From the cell containing the given text, extract its center point as [x, y] coordinate. 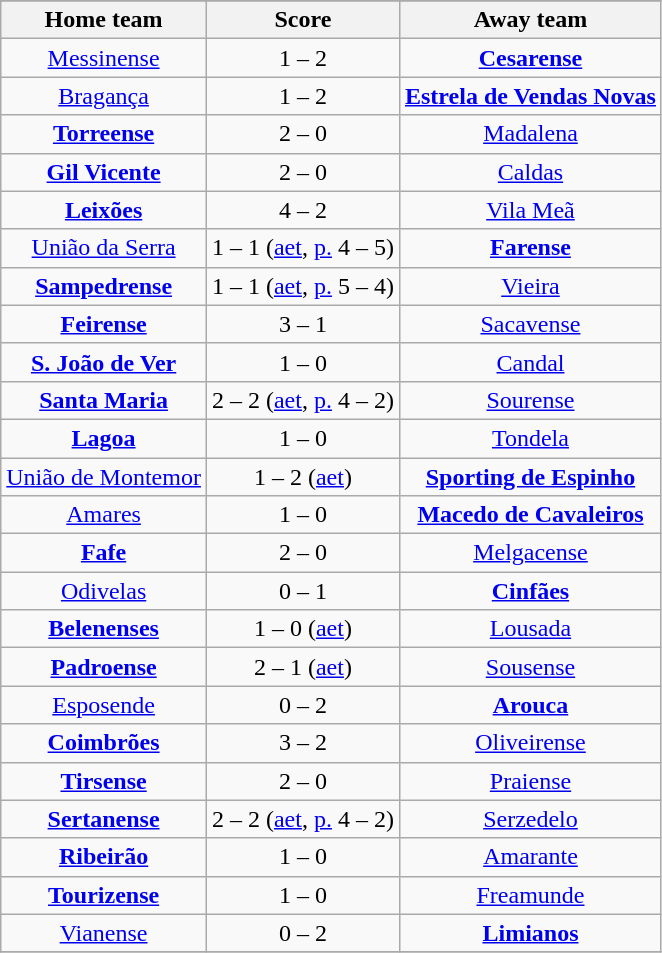
Vieira [530, 286]
Sousense [530, 667]
Arouca [530, 705]
Esposende [104, 705]
1 – 1 (aet, p. 4 – 5) [302, 248]
Sporting de Espinho [530, 477]
Lousada [530, 629]
1 – 2 (aet) [302, 477]
Torreense [104, 134]
Lagoa [104, 438]
Madalena [530, 134]
Away team [530, 20]
2 – 1 (aet) [302, 667]
União de Montemor [104, 477]
Vianense [104, 933]
Belenenses [104, 629]
Cinfães [530, 591]
Tourizense [104, 895]
Farense [530, 248]
Oliveirense [530, 743]
Amarante [530, 857]
Home team [104, 20]
Limianos [530, 933]
Messinense [104, 58]
União da Serra [104, 248]
3 – 2 [302, 743]
1 – 0 (aet) [302, 629]
0 – 1 [302, 591]
4 – 2 [302, 210]
Serzedelo [530, 819]
Caldas [530, 172]
Melgacense [530, 553]
Odivelas [104, 591]
Padroense [104, 667]
Sacavense [530, 324]
Vila Meã [530, 210]
Cesarense [530, 58]
Gil Vicente [104, 172]
Coimbrões [104, 743]
Ribeirão [104, 857]
Estrela de Vendas Novas [530, 96]
Score [302, 20]
Freamunde [530, 895]
3 – 1 [302, 324]
1 – 1 (aet, p. 5 – 4) [302, 286]
Praiense [530, 781]
Feirense [104, 324]
Candal [530, 362]
Leixões [104, 210]
Macedo de Cavaleiros [530, 515]
S. João de Ver [104, 362]
Sourense [530, 400]
Amares [104, 515]
Santa Maria [104, 400]
Tondela [530, 438]
Fafe [104, 553]
Tirsense [104, 781]
Sampedrense [104, 286]
Sertanense [104, 819]
Bragança [104, 96]
